Scan for the cell matching the given text and deliver its [X, Y] coordinate at center. 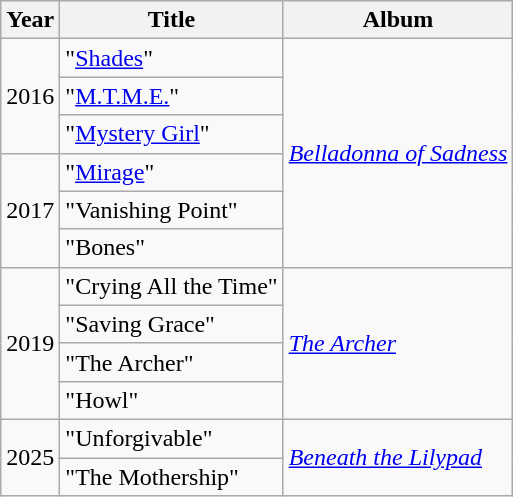
"M.T.M.E." [172, 96]
Year [30, 20]
2017 [30, 210]
"Bones" [172, 248]
"The Mothership" [172, 477]
"Mirage" [172, 172]
2019 [30, 343]
Beneath the Lilypad [398, 457]
"Shades" [172, 58]
"Vanishing Point" [172, 210]
Title [172, 20]
"Unforgivable" [172, 438]
The Archer [398, 343]
"The Archer" [172, 362]
Belladonna of Sadness [398, 153]
2025 [30, 457]
Album [398, 20]
"Mystery Girl" [172, 134]
"Howl" [172, 400]
2016 [30, 96]
"Saving Grace" [172, 324]
"Crying All the Time" [172, 286]
